Locate the cell with the specified text and output its [X, Y] center coordinate. 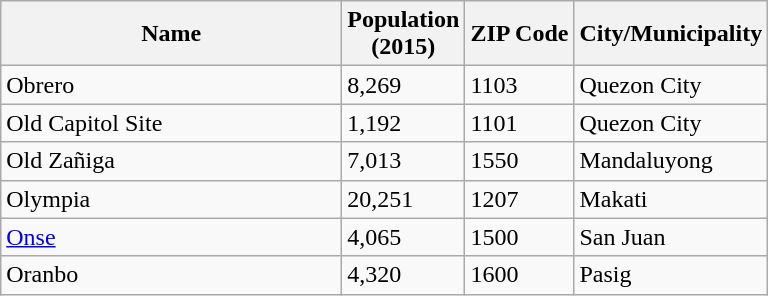
1500 [520, 237]
4,320 [404, 275]
Name [172, 34]
Old Zañiga [172, 161]
Obrero [172, 85]
1207 [520, 199]
Oranbo [172, 275]
Population(2015) [404, 34]
8,269 [404, 85]
ZIP Code [520, 34]
1101 [520, 123]
20,251 [404, 199]
1550 [520, 161]
Old Capitol Site [172, 123]
Pasig [671, 275]
Olympia [172, 199]
Makati [671, 199]
San Juan [671, 237]
1,192 [404, 123]
1600 [520, 275]
7,013 [404, 161]
1103 [520, 85]
4,065 [404, 237]
Mandaluyong [671, 161]
City/Municipality [671, 34]
Onse [172, 237]
